Locate the cell with the specified text and output its [X, Y] center coordinate. 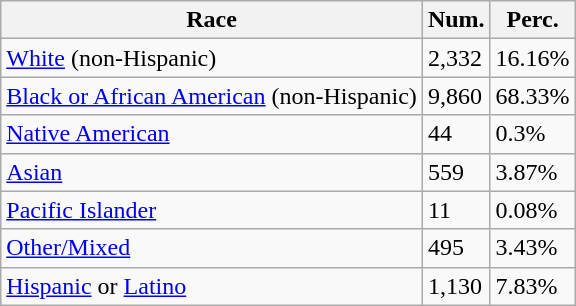
Num. [456, 20]
3.43% [532, 248]
495 [456, 248]
Asian [212, 172]
7.83% [532, 286]
Perc. [532, 20]
Hispanic or Latino [212, 286]
0.3% [532, 134]
Native American [212, 134]
Race [212, 20]
11 [456, 210]
3.87% [532, 172]
559 [456, 172]
2,332 [456, 58]
Pacific Islander [212, 210]
44 [456, 134]
9,860 [456, 96]
White (non-Hispanic) [212, 58]
68.33% [532, 96]
1,130 [456, 286]
Black or African American (non-Hispanic) [212, 96]
16.16% [532, 58]
Other/Mixed [212, 248]
0.08% [532, 210]
